Return the [x, y] coordinate for the center point of the cell that contains the specified text.  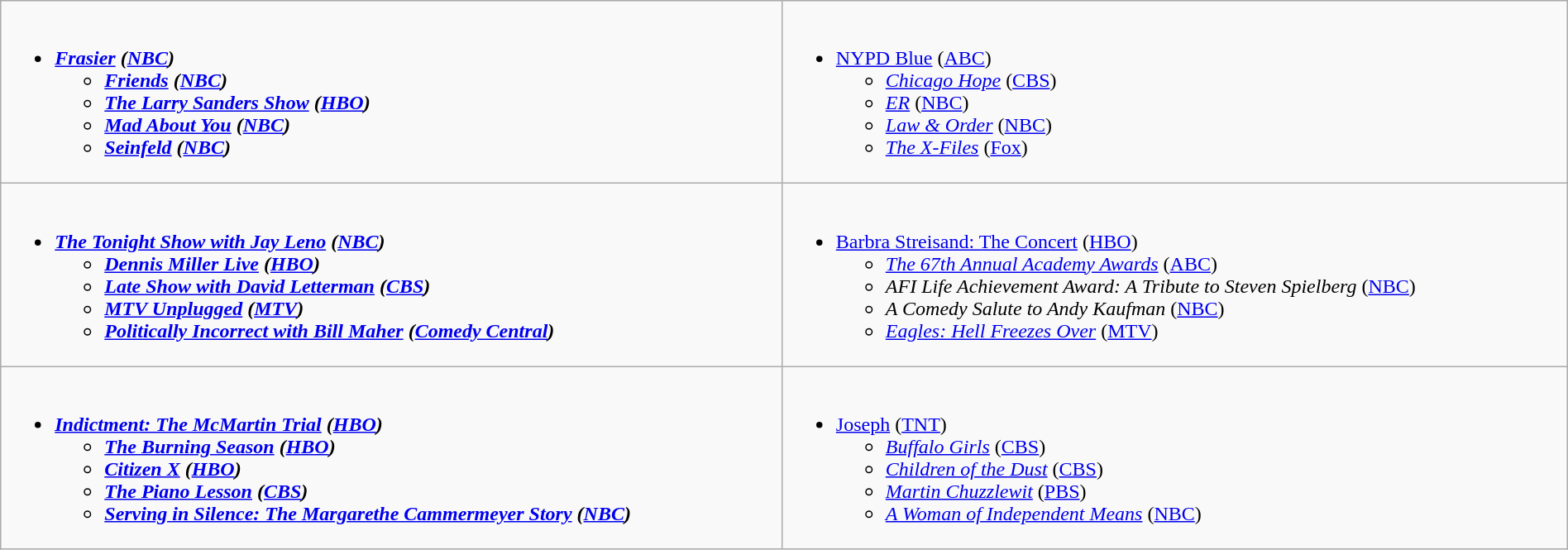
Joseph (TNT)Buffalo Girls (CBS)Children of the Dust (CBS)Martin Chuzzlewit (PBS)A Woman of Independent Means (NBC) [1174, 458]
NYPD Blue (ABC)Chicago Hope (CBS)ER (NBC)Law & Order (NBC)The X-Files (Fox) [1174, 93]
Frasier (NBC)Friends (NBC)The Larry Sanders Show (HBO)Mad About You (NBC)Seinfeld (NBC) [392, 93]
